Pinpoint the cell where the given text exists, returning its [X, Y] midpoint coordinate. 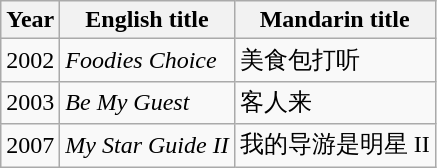
My Star Guide II [147, 146]
2007 [30, 146]
Foodies Choice [147, 60]
2003 [30, 102]
美食包打听 [334, 60]
2002 [30, 60]
English title [147, 20]
Year [30, 20]
Mandarin title [334, 20]
Be My Guest [147, 102]
客人来 [334, 102]
我的导游是明星 II [334, 146]
